Return [x, y] of the center of cell containing provided text 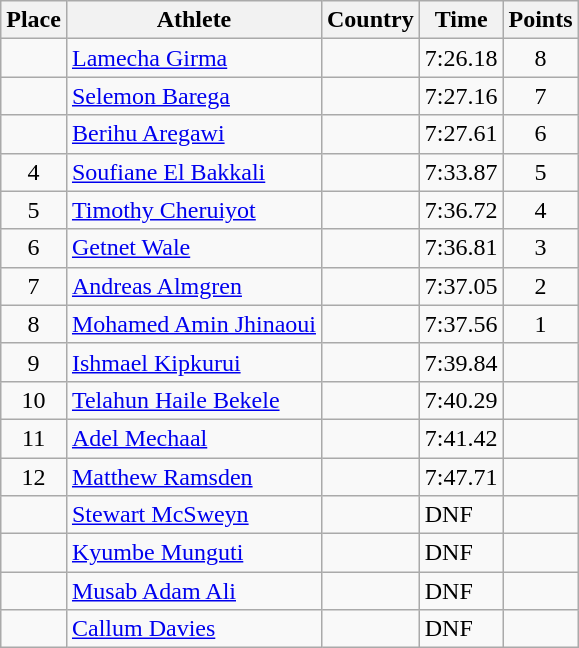
Points [540, 20]
Lamecha Girma [194, 58]
Andreas Almgren [194, 286]
9 [34, 362]
Getnet Wale [194, 248]
7:27.61 [461, 134]
10 [34, 400]
Ishmael Kipkurui [194, 362]
7:36.72 [461, 210]
Stewart McSweyn [194, 515]
2 [540, 286]
7:41.42 [461, 438]
7:36.81 [461, 248]
7:47.71 [461, 477]
Kyumbe Munguti [194, 553]
7:37.05 [461, 286]
12 [34, 477]
Adel Mechaal [194, 438]
Matthew Ramsden [194, 477]
Musab Adam Ali [194, 591]
Athlete [194, 20]
7:40.29 [461, 400]
7:26.18 [461, 58]
Mohamed Amin Jhinaoui [194, 324]
11 [34, 438]
7:39.84 [461, 362]
Telahun Haile Bekele [194, 400]
7:27.16 [461, 96]
Country [370, 20]
Timothy Cheruiyot [194, 210]
Callum Davies [194, 629]
7:33.87 [461, 172]
Place [34, 20]
7:37.56 [461, 324]
Selemon Barega [194, 96]
Soufiane El Bakkali [194, 172]
Berihu Aregawi [194, 134]
Time [461, 20]
1 [540, 324]
3 [540, 248]
